Return the [x, y] coordinate for the center point of the cell that contains the specified text.  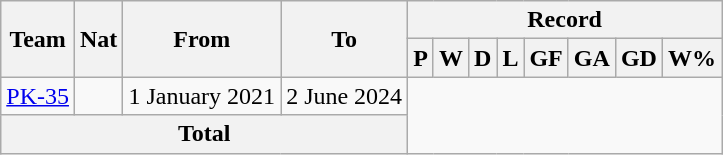
PK-35 [38, 96]
W [450, 58]
1 January 2021 [202, 96]
W% [692, 58]
GF [546, 58]
To [344, 39]
L [510, 58]
Record [565, 20]
GA [592, 58]
Team [38, 39]
From [202, 39]
P [421, 58]
Total [204, 134]
Nat [98, 39]
2 June 2024 [344, 96]
GD [638, 58]
D [482, 58]
